Search for the cell housing the specified text and yield its [x, y] center coordinate. 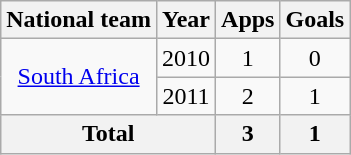
Apps [248, 20]
Year [186, 20]
South Africa [79, 77]
2 [248, 96]
2010 [186, 58]
2011 [186, 96]
Goals [315, 20]
3 [248, 134]
National team [79, 20]
Total [108, 134]
0 [315, 58]
